From the cell containing the given text, extract its center point as [x, y] coordinate. 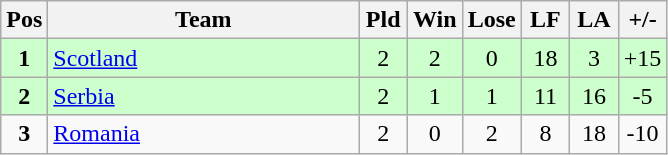
16 [594, 96]
+15 [642, 58]
-5 [642, 96]
11 [546, 96]
Serbia [204, 96]
Pos [24, 20]
Pld [384, 20]
LA [594, 20]
-10 [642, 134]
Team [204, 20]
+/- [642, 20]
LF [546, 20]
Lose [492, 20]
Win [434, 20]
8 [546, 134]
Romania [204, 134]
Scotland [204, 58]
